For the text-containing cell, return its midpoint in [x, y] coordinate format. 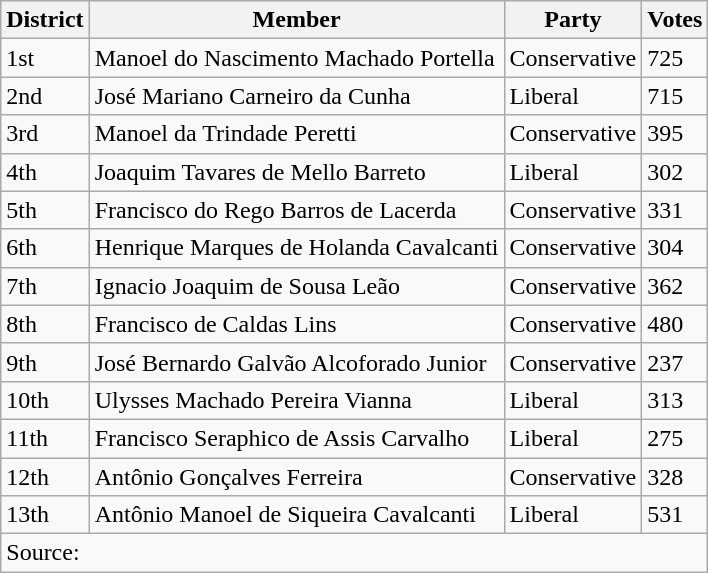
531 [675, 515]
11th [45, 438]
7th [45, 286]
4th [45, 172]
331 [675, 210]
Member [296, 20]
1st [45, 58]
Antônio Gonçalves Ferreira [296, 477]
313 [675, 400]
Votes [675, 20]
328 [675, 477]
2nd [45, 96]
5th [45, 210]
237 [675, 362]
Francisco do Rego Barros de Lacerda [296, 210]
302 [675, 172]
Manoel do Nascimento Machado Portella [296, 58]
6th [45, 248]
9th [45, 362]
Henrique Marques de Holanda Cavalcanti [296, 248]
José Mariano Carneiro da Cunha [296, 96]
8th [45, 324]
725 [675, 58]
10th [45, 400]
12th [45, 477]
362 [675, 286]
Ulysses Machado Pereira Vianna [296, 400]
Party [573, 20]
304 [675, 248]
275 [675, 438]
Manoel da Trindade Peretti [296, 134]
José Bernardo Galvão Alcoforado Junior [296, 362]
District [45, 20]
480 [675, 324]
Antônio Manoel de Siqueira Cavalcanti [296, 515]
Source: [354, 553]
Francisco Seraphico de Assis Carvalho [296, 438]
715 [675, 96]
Joaquim Tavares de Mello Barreto [296, 172]
Francisco de Caldas Lins [296, 324]
395 [675, 134]
Ignacio Joaquim de Sousa Leão [296, 286]
13th [45, 515]
3rd [45, 134]
